For the text-containing cell, return its midpoint in (X, Y) coordinate format. 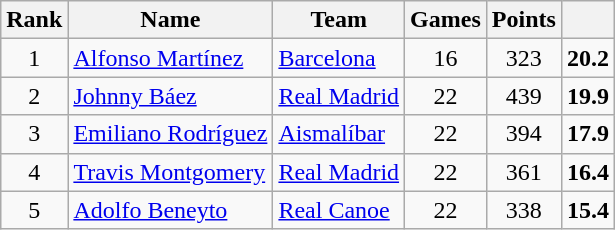
Rank (34, 20)
Emiliano Rodríguez (170, 134)
2 (34, 96)
Team (339, 20)
1 (34, 58)
Real Canoe (339, 210)
361 (524, 172)
Adolfo Beneyto (170, 210)
15.4 (588, 210)
Johnny Báez (170, 96)
Travis Montgomery (170, 172)
16.4 (588, 172)
17.9 (588, 134)
19.9 (588, 96)
Barcelona (339, 58)
323 (524, 58)
Games (446, 20)
394 (524, 134)
Points (524, 20)
338 (524, 210)
439 (524, 96)
16 (446, 58)
4 (34, 172)
Alfonso Martínez (170, 58)
Name (170, 20)
20.2 (588, 58)
5 (34, 210)
Aismalíbar (339, 134)
3 (34, 134)
